Find where the given text appears and provide that cell's center as [X, Y] coordinate. 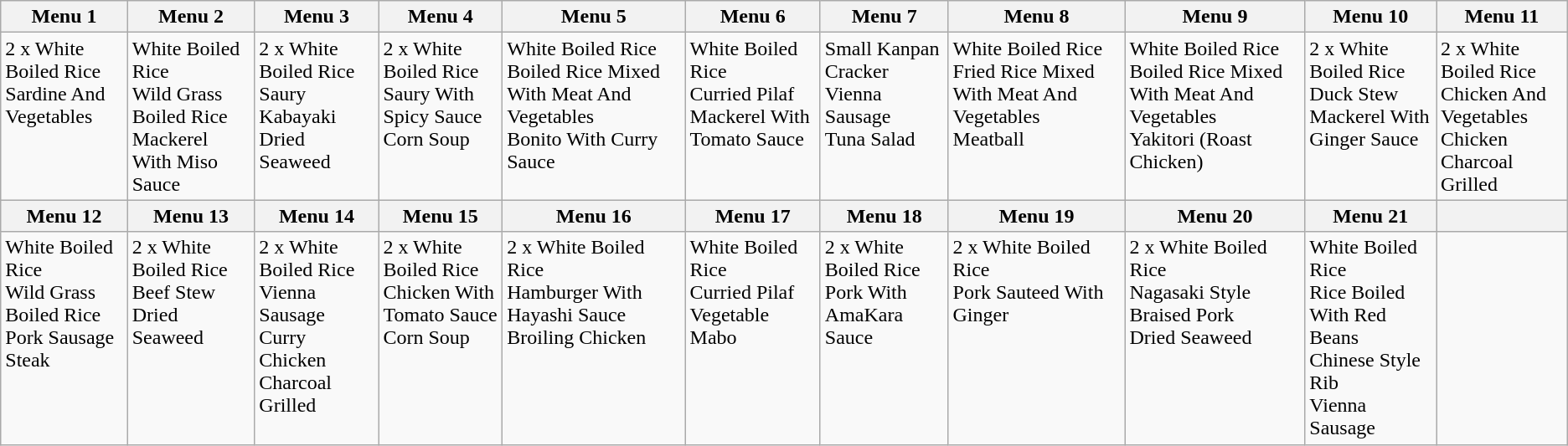
Menu 14 [317, 216]
Menu 21 [1370, 216]
2 x White Boiled RiceSaury KabayakiDried Seaweed [317, 116]
2 x White Boiled RiceChicken And VegetablesChicken Charcoal Grilled [1501, 116]
Menu 10 [1370, 17]
Menu 7 [885, 17]
Menu 3 [317, 17]
Menu 17 [752, 216]
2 x White Boiled RiceBeef StewDried Seaweed [191, 338]
Menu 6 [752, 17]
2 x White Boiled RiceVienna Sausage CurryChicken Charcoal Grilled [317, 338]
Menu 4 [441, 17]
White Boiled RiceWild Grass Boiled RicePork Sausage Steak [64, 338]
2 x White Boiled RicePork Sauteed With Ginger [1037, 338]
White Boiled RiceWild Grass Boiled RiceMackerel With Miso Sauce [191, 116]
Menu 19 [1037, 216]
White Boiled RiceRice Boiled With Red BeansChinese Style RibVienna Sausage [1370, 338]
2 x White Boiled RiceSaury With Spicy SauceCorn Soup [441, 116]
Menu 16 [594, 216]
Menu 9 [1215, 17]
2 x White Boiled RiceDuck StewMackerel With Ginger Sauce [1370, 116]
Menu 2 [191, 17]
Menu 1 [64, 17]
2 x White Boiled RicePork With AmaKara Sauce [885, 338]
Menu 20 [1215, 216]
White Boiled RiceBoiled Rice Mixed With Meat And VegetablesBonito With Curry Sauce [594, 116]
Small Kanpan CrackerVienna SausageTuna Salad [885, 116]
Menu 5 [594, 17]
Menu 15 [441, 216]
White Boiled RiceFried Rice Mixed With Meat And VegetablesMeatball [1037, 116]
White Boiled RiceBoiled Rice Mixed With Meat And VegetablesYakitori (Roast Chicken) [1215, 116]
Menu 11 [1501, 17]
2 x White Boiled RiceNagasaki Style Braised PorkDried Seaweed [1215, 338]
Menu 12 [64, 216]
2 x White Boiled RiceHamburger With Hayashi SauceBroiling Chicken [594, 338]
White Boiled RiceCurried PilafVegetable Mabo [752, 338]
Menu 18 [885, 216]
2 x White Boiled RiceChicken With Tomato SauceCorn Soup [441, 338]
Menu 13 [191, 216]
White Boiled RiceCurried PilafMackerel With Tomato Sauce [752, 116]
Menu 8 [1037, 17]
2 x White Boiled RiceSardine And Vegetables [64, 116]
